Return the (X, Y) coordinate for the center point of the cell that contains the specified text.  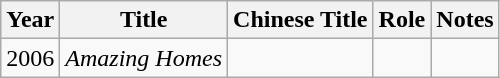
Amazing Homes (144, 58)
Chinese Title (301, 20)
Notes (465, 20)
Role (402, 20)
2006 (30, 58)
Title (144, 20)
Year (30, 20)
